Locate the cell with the specified text and output its (x, y) center coordinate. 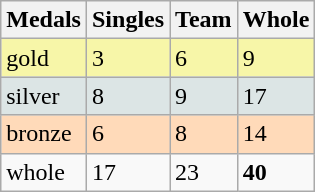
Whole (276, 20)
Team (204, 20)
bronze (44, 134)
3 (128, 58)
23 (204, 172)
silver (44, 96)
gold (44, 58)
Singles (128, 20)
40 (276, 172)
whole (44, 172)
14 (276, 134)
Medals (44, 20)
